Scan for the cell matching the given text and deliver its (X, Y) coordinate at center. 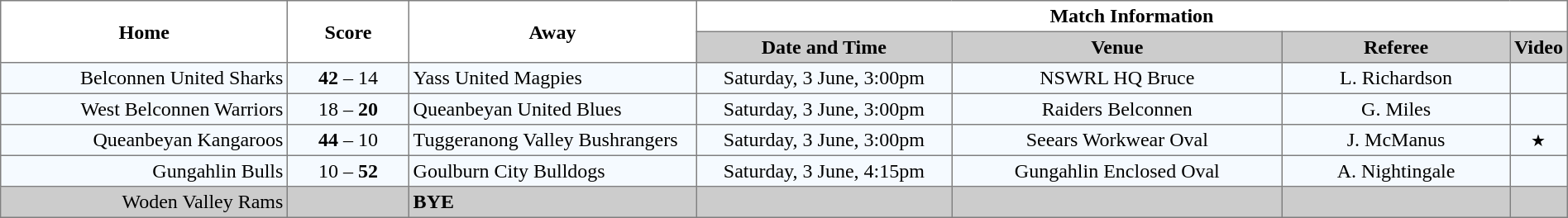
A. Nightingale (1396, 171)
G. Miles (1396, 109)
Venue (1116, 47)
Match Information (1132, 17)
10 – 52 (349, 171)
Away (552, 31)
Yass United Magpies (552, 78)
Date and Time (824, 47)
Home (144, 31)
J. McManus (1396, 140)
Saturday, 3 June, 4:15pm (824, 171)
BYE (552, 202)
L. Richardson (1396, 78)
Belconnen United Sharks (144, 78)
Seears Workwear Oval (1116, 140)
Gungahlin Enclosed Oval (1116, 171)
Video (1539, 47)
★ (1539, 140)
Woden Valley Rams (144, 202)
Raiders Belconnen (1116, 109)
Tuggeranong Valley Bushrangers (552, 140)
Queanbeyan United Blues (552, 109)
44 – 10 (349, 140)
Score (349, 31)
42 – 14 (349, 78)
NSWRL HQ Bruce (1116, 78)
Goulburn City Bulldogs (552, 171)
Queanbeyan Kangaroos (144, 140)
West Belconnen Warriors (144, 109)
Gungahlin Bulls (144, 171)
18 – 20 (349, 109)
Referee (1396, 47)
